Return the (X, Y) coordinate for the center point of the cell that contains the specified text.  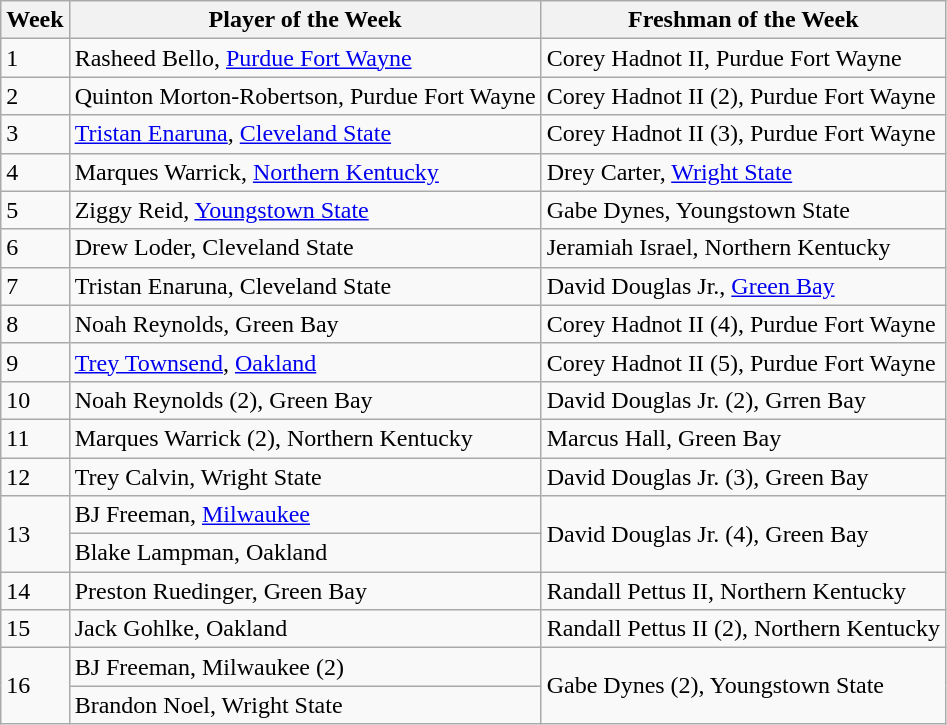
David Douglas Jr. (2), Grren Bay (743, 400)
Player of the Week (305, 20)
Trey Townsend, Oakland (305, 362)
Noah Reynolds, Green Bay (305, 324)
16 (35, 686)
8 (35, 324)
5 (35, 210)
4 (35, 172)
Noah Reynolds (2), Green Bay (305, 400)
13 (35, 534)
14 (35, 591)
Ziggy Reid, Youngstown State (305, 210)
Corey Hadnot II (2), Purdue Fort Wayne (743, 96)
Trey Calvin, Wright State (305, 477)
David Douglas Jr., Green Bay (743, 286)
15 (35, 629)
Corey Hadnot II (3), Purdue Fort Wayne (743, 134)
Drey Carter, Wright State (743, 172)
7 (35, 286)
Randall Pettus II, Northern Kentucky (743, 591)
Quinton Morton-Robertson, Purdue Fort Wayne (305, 96)
Blake Lampman, Oakland (305, 553)
Jack Gohlke, Oakland (305, 629)
Marques Warrick, Northern Kentucky (305, 172)
Drew Loder, Cleveland State (305, 248)
10 (35, 400)
11 (35, 438)
Marques Warrick (2), Northern Kentucky (305, 438)
David Douglas Jr. (4), Green Bay (743, 534)
Preston Ruedinger, Green Bay (305, 591)
Corey Hadnot II (4), Purdue Fort Wayne (743, 324)
BJ Freeman, Milwaukee (305, 515)
Randall Pettus II (2), Northern Kentucky (743, 629)
BJ Freeman, Milwaukee (2) (305, 667)
Freshman of the Week (743, 20)
12 (35, 477)
9 (35, 362)
1 (35, 58)
David Douglas Jr. (3), Green Bay (743, 477)
Brandon Noel, Wright State (305, 705)
3 (35, 134)
Jeramiah Israel, Northern Kentucky (743, 248)
2 (35, 96)
Gabe Dynes (2), Youngstown State (743, 686)
6 (35, 248)
Corey Hadnot II, Purdue Fort Wayne (743, 58)
Rasheed Bello, Purdue Fort Wayne (305, 58)
Marcus Hall, Green Bay (743, 438)
Week (35, 20)
Corey Hadnot II (5), Purdue Fort Wayne (743, 362)
Gabe Dynes, Youngstown State (743, 210)
